Capture the cell that displays the provided text and extract its [X, Y] central coordinate. 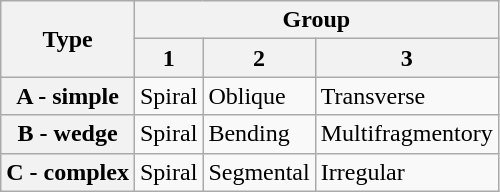
Irregular [406, 172]
Transverse [406, 96]
B - wedge [68, 134]
3 [406, 58]
1 [168, 58]
C - complex [68, 172]
A - simple [68, 96]
Bending [259, 134]
2 [259, 58]
Multifragmentory [406, 134]
Type [68, 39]
Segmental [259, 172]
Group [316, 20]
Oblique [259, 96]
